Identify which cell holds the provided text, then report its (x, y) central coordinate. 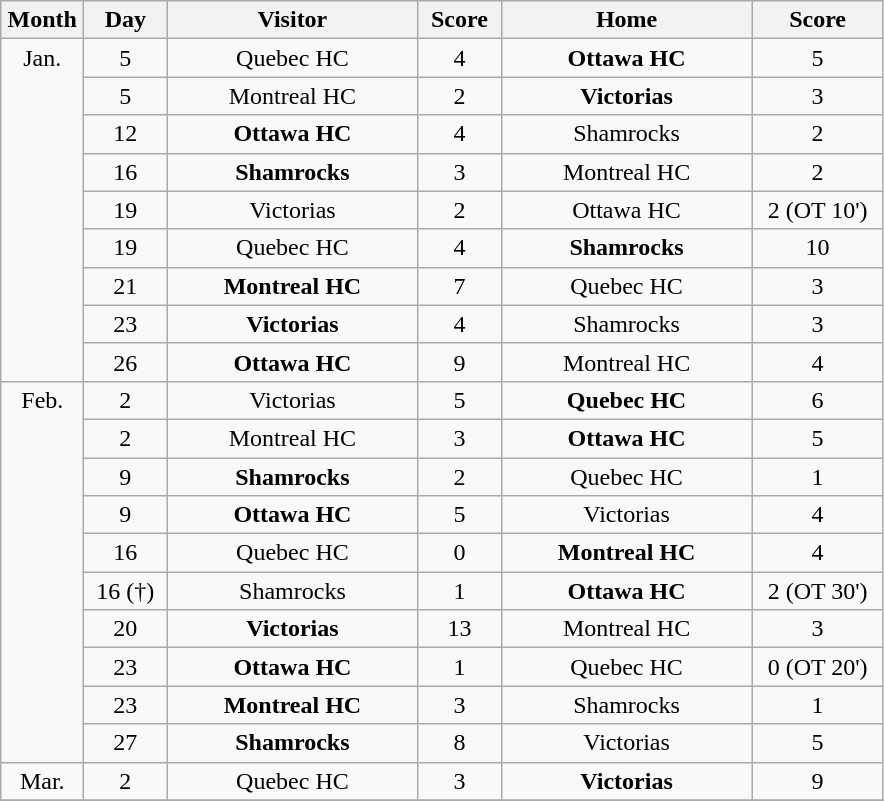
21 (126, 286)
27 (126, 743)
Mar. (42, 781)
8 (460, 743)
6 (818, 400)
26 (126, 362)
Feb. (42, 572)
Visitor (292, 20)
0 (460, 553)
13 (460, 629)
2 (OT 10') (818, 210)
12 (126, 134)
Month (42, 20)
10 (818, 248)
Day (126, 20)
20 (126, 629)
0 (OT 20') (818, 667)
Home (626, 20)
2 (OT 30') (818, 591)
Jan. (42, 210)
7 (460, 286)
16 (†) (126, 591)
